Capture the cell that displays the provided text and extract its (X, Y) central coordinate. 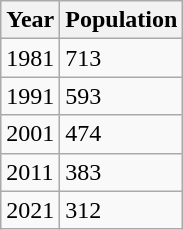
Year (30, 20)
593 (122, 96)
383 (122, 172)
2021 (30, 210)
2011 (30, 172)
1991 (30, 96)
713 (122, 58)
474 (122, 134)
1981 (30, 58)
312 (122, 210)
Population (122, 20)
2001 (30, 134)
